Extract the [X, Y] coordinate from the center of the cell holding the provided text.  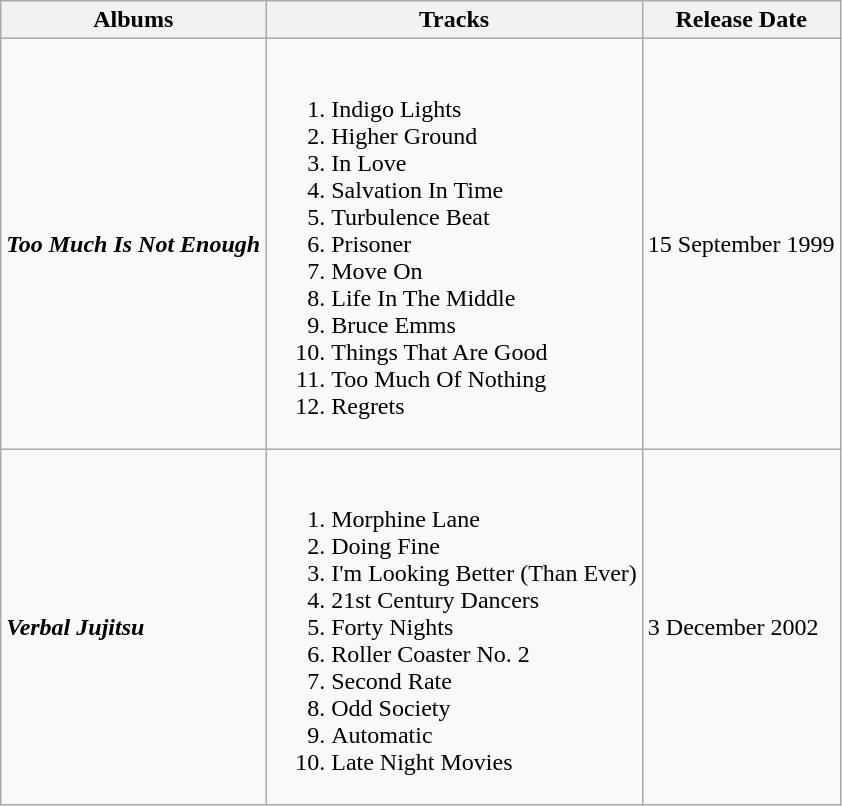
Verbal Jujitsu [134, 627]
Tracks [454, 20]
3 December 2002 [741, 627]
Albums [134, 20]
15 September 1999 [741, 244]
Too Much Is Not Enough [134, 244]
Release Date [741, 20]
